From the cell containing the given text, extract its center point as [x, y] coordinate. 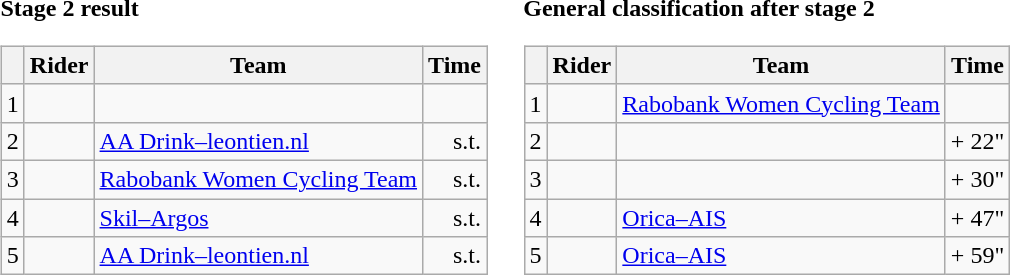
+ 47" [977, 217]
+ 22" [977, 141]
+ 59" [977, 256]
+ 30" [977, 179]
Skil–Argos [258, 217]
